Find where the given text appears and provide that cell's center as (X, Y) coordinate. 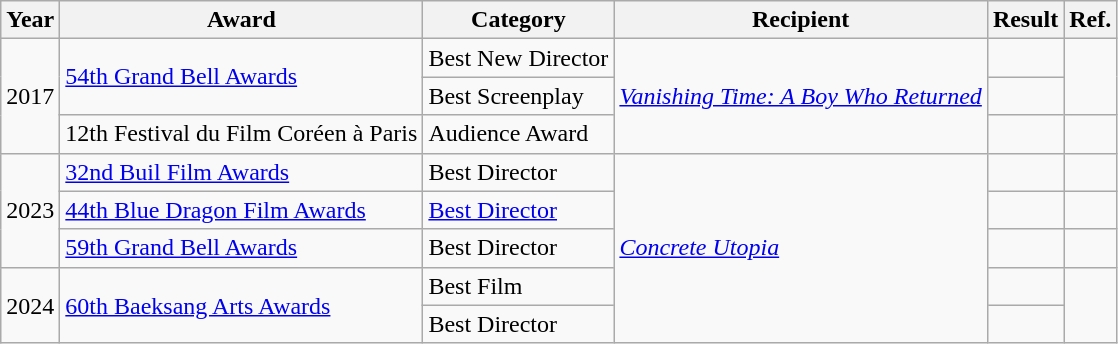
Category (518, 20)
Award (242, 20)
59th Grand Bell Awards (242, 248)
60th Baeksang Arts Awards (242, 305)
12th Festival du Film Coréen à Paris (242, 134)
54th Grand Bell Awards (242, 77)
2024 (30, 305)
Concrete Utopia (800, 248)
2023 (30, 210)
Best Screenplay (518, 96)
Audience Award (518, 134)
Best New Director (518, 58)
Result (1025, 20)
Vanishing Time: A Boy Who Returned (800, 96)
32nd Buil Film Awards (242, 172)
44th Blue Dragon Film Awards (242, 210)
2017 (30, 96)
Ref. (1090, 20)
Year (30, 20)
Recipient (800, 20)
Best Film (518, 286)
